Output the [x, y] coordinate of the center of the cell containing the given text.  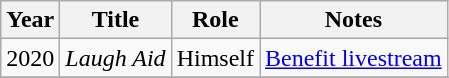
Laugh Aid [116, 58]
2020 [30, 58]
Year [30, 20]
Role [215, 20]
Himself [215, 58]
Notes [354, 20]
Title [116, 20]
Benefit livestream [354, 58]
